Provide the [x, y] coordinate of the cell's center where the given text is located.  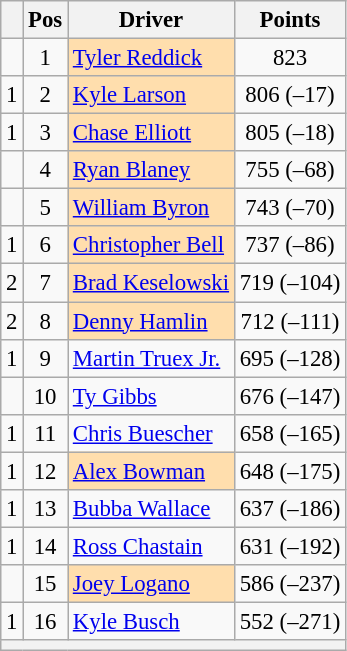
9 [46, 358]
5 [46, 208]
695 (–128) [290, 358]
631 (–192) [290, 546]
743 (–70) [290, 208]
Ty Gibbs [152, 396]
6 [46, 245]
16 [46, 621]
Denny Hamlin [152, 321]
552 (–271) [290, 621]
676 (–147) [290, 396]
Alex Bowman [152, 471]
586 (–237) [290, 584]
Brad Keselowski [152, 283]
806 (–17) [290, 95]
3 [46, 133]
Bubba Wallace [152, 509]
Kyle Larson [152, 95]
7 [46, 283]
Pos [46, 20]
719 (–104) [290, 283]
737 (–86) [290, 245]
10 [46, 396]
Martin Truex Jr. [152, 358]
Joey Logano [152, 584]
8 [46, 321]
William Byron [152, 208]
Tyler Reddick [152, 58]
Kyle Busch [152, 621]
Driver [152, 20]
648 (–175) [290, 471]
823 [290, 58]
658 (–165) [290, 433]
4 [46, 170]
Ross Chastain [152, 546]
14 [46, 546]
755 (–68) [290, 170]
11 [46, 433]
15 [46, 584]
12 [46, 471]
Chase Elliott [152, 133]
712 (–111) [290, 321]
Ryan Blaney [152, 170]
637 (–186) [290, 509]
Chris Buescher [152, 433]
Christopher Bell [152, 245]
805 (–18) [290, 133]
13 [46, 509]
Points [290, 20]
